Find where the given text appears and provide that cell's center as (X, Y) coordinate. 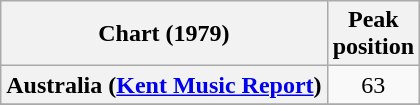
Peakposition (373, 34)
Australia (Kent Music Report) (164, 85)
63 (373, 85)
Chart (1979) (164, 34)
